Locate the cell with the specified text and output its [x, y] center coordinate. 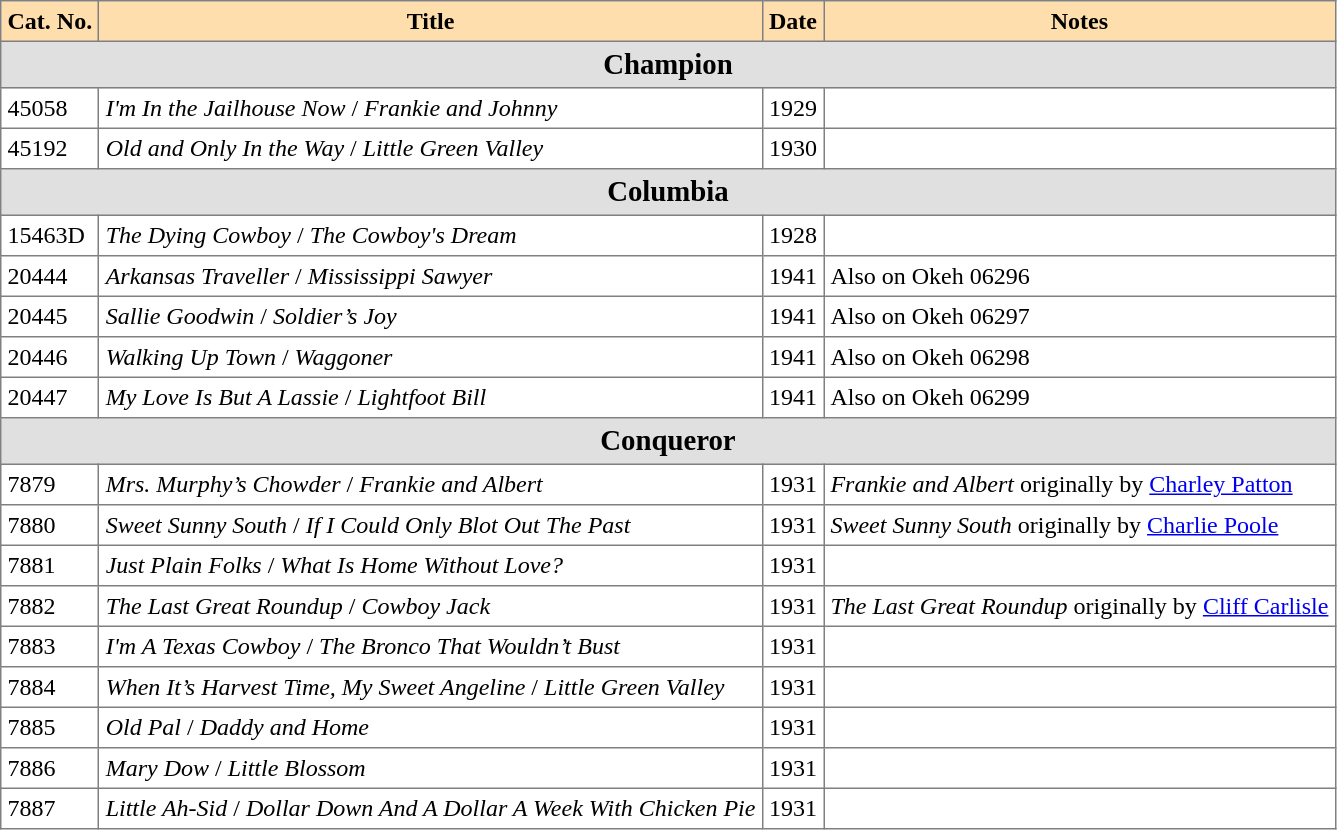
Date [793, 21]
45058 [50, 108]
7886 [50, 768]
The Last Great Roundup / Cowboy Jack [430, 606]
7883 [50, 646]
1930 [793, 148]
Arkansas Traveller / Mississippi Sawyer [430, 276]
7879 [50, 484]
Little Ah-Sid / Dollar Down And A Dollar A Week With Chicken Pie [430, 808]
Mary Dow / Little Blossom [430, 768]
Notes [1080, 21]
Title [430, 21]
Also on Okeh 06299 [1080, 397]
7884 [50, 687]
The Dying Cowboy / The Cowboy's Dream [430, 235]
7885 [50, 727]
Just Plain Folks / What Is Home Without Love? [430, 565]
Old and Only In the Way / Little Green Valley [430, 148]
My Love Is But A Lassie / Lightfoot Bill [430, 397]
When It’s Harvest Time, My Sweet Angeline / Little Green Valley [430, 687]
Also on Okeh 06297 [1080, 316]
I'm In the Jailhouse Now / Frankie and Johnny [430, 108]
Also on Okeh 06298 [1080, 357]
Cat. No. [50, 21]
Mrs. Murphy’s Chowder / Frankie and Albert [430, 484]
7880 [50, 525]
Sweet Sunny South / If I Could Only Blot Out The Past [430, 525]
Columbia [668, 192]
Sweet Sunny South originally by Charlie Poole [1080, 525]
7882 [50, 606]
I'm A Texas Cowboy / The Bronco That Wouldn’t Bust [430, 646]
20445 [50, 316]
1928 [793, 235]
15463D [50, 235]
7881 [50, 565]
The Last Great Roundup originally by Cliff Carlisle [1080, 606]
20446 [50, 357]
Old Pal / Daddy and Home [430, 727]
Frankie and Albert originally by Charley Patton [1080, 484]
Conqueror [668, 441]
7887 [50, 808]
Champion [668, 64]
Also on Okeh 06296 [1080, 276]
Walking Up Town / Waggoner [430, 357]
20447 [50, 397]
1929 [793, 108]
Sallie Goodwin / Soldier’s Joy [430, 316]
45192 [50, 148]
20444 [50, 276]
